Extract the (x, y) coordinate from the center of the cell holding the provided text.  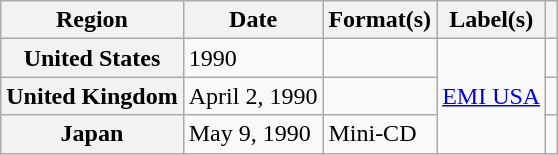
Date (253, 20)
Format(s) (380, 20)
United Kingdom (92, 96)
May 9, 1990 (253, 134)
Region (92, 20)
Label(s) (492, 20)
Japan (92, 134)
April 2, 1990 (253, 96)
United States (92, 58)
EMI USA (492, 96)
Mini-CD (380, 134)
1990 (253, 58)
